Pinpoint the cell where the given text exists, returning its (x, y) midpoint coordinate. 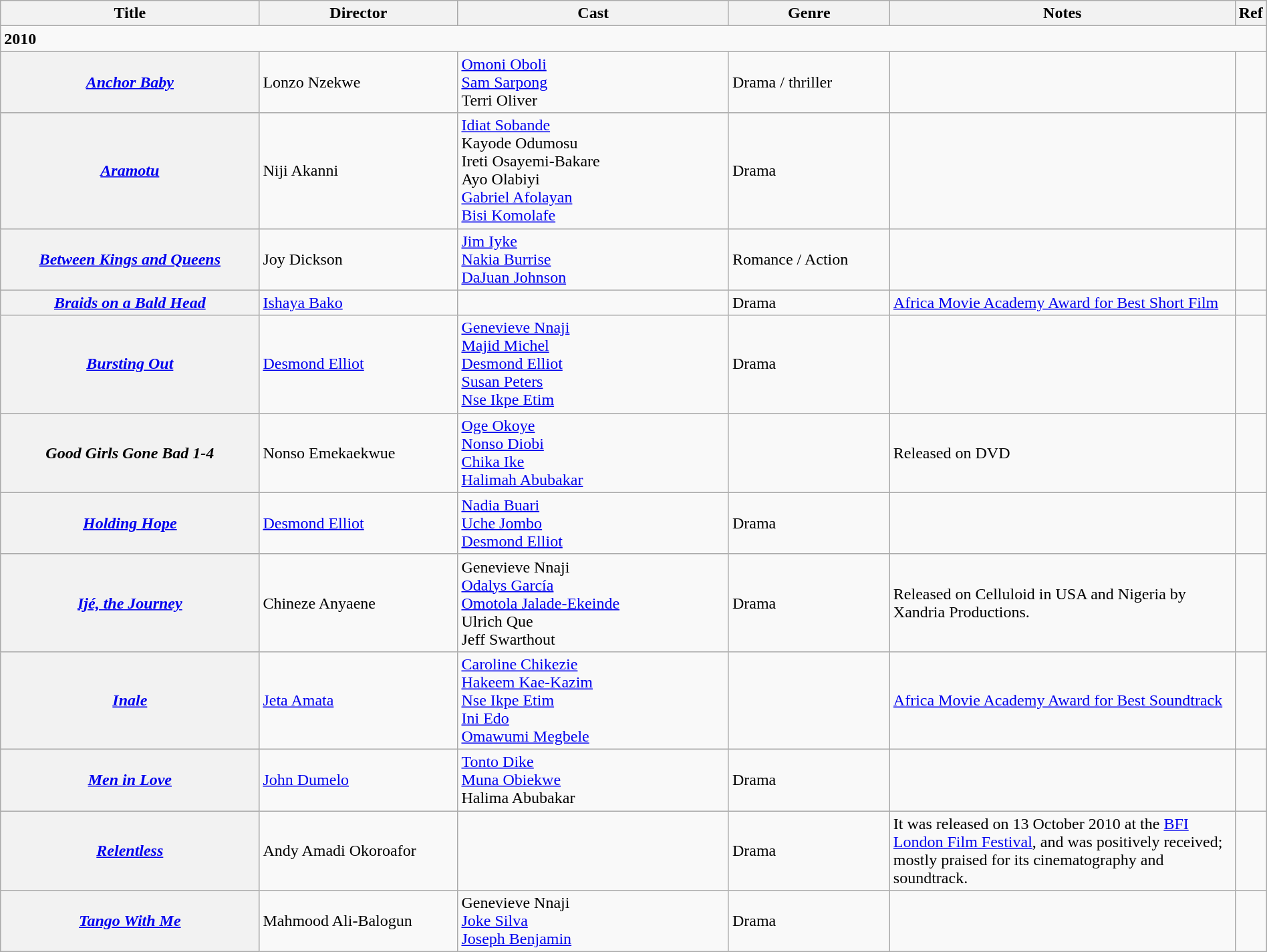
Idiat SobandeKayode OdumosuIreti Osayemi-BakareAyo OlabiyiGabriel AfolayanBisi Komolafe (593, 171)
Tonto DikeMuna ObiekweHalima Abubakar (593, 780)
Africa Movie Academy Award for Best Soundtrack (1063, 700)
Lonzo Nzekwe (358, 82)
John Dumelo (358, 780)
Andy Amadi Okoroafor (358, 851)
Chineze Anyaene (358, 603)
Ishaya Bako (358, 303)
Ijé, the Journey (130, 603)
Between Kings and Queens (130, 259)
Tango With Me (130, 921)
Inale (130, 700)
2010 (633, 39)
Genevieve NnajiMajid MichelDesmond ElliotSusan PetersNse Ikpe Etim (593, 364)
Aramotu (130, 171)
Director (358, 13)
Cast (593, 13)
Released on DVD (1063, 453)
Omoni OboliSam SarpongTerri Oliver (593, 82)
Ref (1251, 13)
Braids on a Bald Head (130, 303)
Mahmood Ali-Balogun (358, 921)
Joy Dickson (358, 259)
Notes (1063, 13)
Jim IykeNakia BurriseDaJuan Johnson (593, 259)
Genre (809, 13)
Oge OkoyeNonso DiobiChika IkeHalimah Abubakar (593, 453)
Drama / thriller (809, 82)
Holding Hope (130, 523)
Bursting Out (130, 364)
Title (130, 13)
Good Girls Gone Bad 1-4 (130, 453)
Nadia BuariUche JomboDesmond Elliot (593, 523)
Men in Love (130, 780)
Jeta Amata (358, 700)
Africa Movie Academy Award for Best Short Film (1063, 303)
Niji Akanni (358, 171)
Romance / Action (809, 259)
Genevieve NnajiJoke SilvaJoseph Benjamin (593, 921)
Caroline ChikezieHakeem Kae-KazimNse Ikpe EtimIni EdoOmawumi Megbele (593, 700)
Nonso Emekaekwue (358, 453)
Relentless (130, 851)
Released on Celluloid in USA and Nigeria by Xandria Productions. (1063, 603)
Anchor Baby (130, 82)
Genevieve NnajiOdalys GarcíaOmotola Jalade-EkeindeUlrich QueJeff Swarthout (593, 603)
